Scan for the cell matching the given text and deliver its (X, Y) coordinate at center. 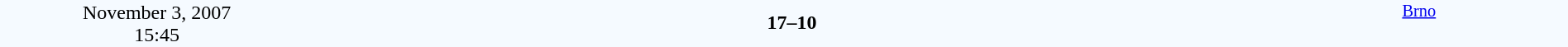
Brno (1419, 23)
17–10 (791, 22)
November 3, 200715:45 (157, 23)
